Search for the cell housing the specified text and yield its [X, Y] center coordinate. 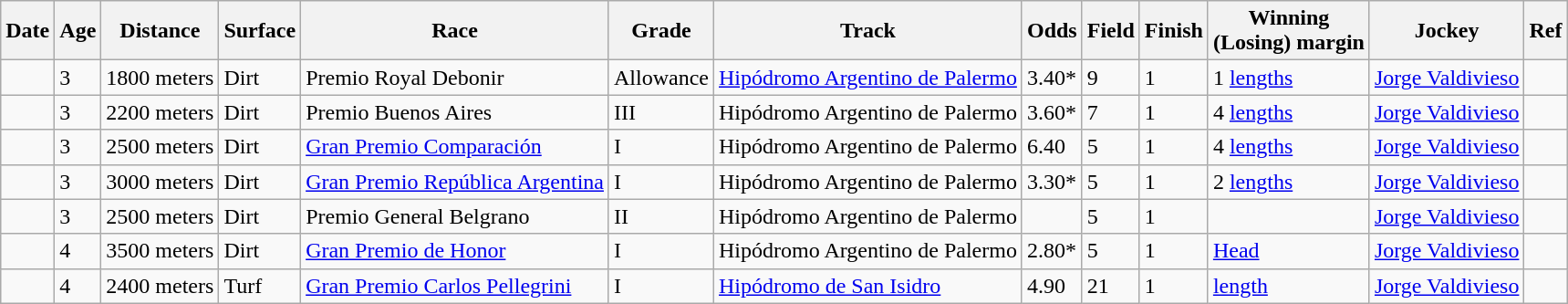
4.90 [1052, 286]
Allowance [660, 78]
Finish [1173, 31]
Race [455, 31]
3000 meters [161, 182]
3500 meters [161, 251]
2200 meters [161, 112]
Hipódromo de San Isidro [868, 286]
21 [1111, 286]
3.40* [1052, 78]
Head [1288, 251]
3.30* [1052, 182]
Surface [260, 31]
1800 meters [161, 78]
2400 meters [161, 286]
Gran Premio Carlos Pellegrini [455, 286]
Age [78, 31]
III [660, 112]
Gran Premio de Honor [455, 251]
2.80* [1052, 251]
Date [27, 31]
6.40 [1052, 147]
1 lengths [1288, 78]
Odds [1052, 31]
Premio Buenos Aires [455, 112]
2 lengths [1288, 182]
Field [1111, 31]
II [660, 216]
Premio General Belgrano [455, 216]
Winning(Losing) margin [1288, 31]
Ref [1545, 31]
Turf [260, 286]
3.60* [1052, 112]
Gran Premio República Argentina [455, 182]
Gran Premio Comparación [455, 147]
Distance [161, 31]
Track [868, 31]
Premio Royal Debonir [455, 78]
Grade [660, 31]
length [1288, 286]
Jockey [1447, 31]
7 [1111, 112]
9 [1111, 78]
